Return the [X, Y] coordinate for the center point of the cell that contains the specified text.  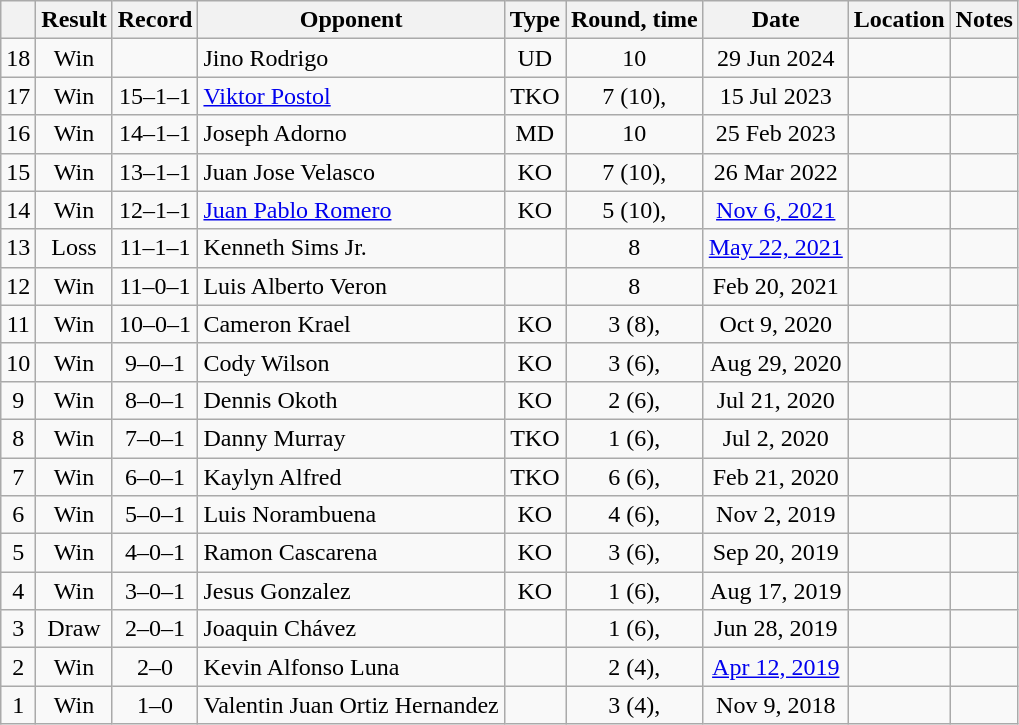
Luis Norambuena [351, 515]
Dennis Okoth [351, 400]
Round, time [635, 20]
Aug 17, 2019 [776, 591]
Luis Alberto Veron [351, 286]
9 [18, 400]
Feb 20, 2021 [776, 286]
May 22, 2021 [776, 248]
12–1–1 [155, 210]
15 [18, 172]
Kenneth Sims Jr. [351, 248]
Cody Wilson [351, 362]
Nov 2, 2019 [776, 515]
Result [74, 20]
6 [18, 515]
6 (6), [635, 477]
3 [18, 629]
4 [18, 591]
Jul 21, 2020 [776, 400]
Jesus Gonzalez [351, 591]
6–0–1 [155, 477]
Aug 29, 2020 [776, 362]
2 (6), [635, 400]
Kaylyn Alfred [351, 477]
15 Jul 2023 [776, 96]
3 (4), [635, 705]
Kevin Alfonso Luna [351, 667]
8–0–1 [155, 400]
Sep 20, 2019 [776, 553]
Notes [984, 20]
2 (4), [635, 667]
MD [534, 134]
5 (10), [635, 210]
15–1–1 [155, 96]
5–0–1 [155, 515]
1 [18, 705]
4 (6), [635, 515]
12 [18, 286]
Juan Pablo Romero [351, 210]
26 Mar 2022 [776, 172]
Type [534, 20]
29 Jun 2024 [776, 58]
Date [776, 20]
Juan Jose Velasco [351, 172]
14–1–1 [155, 134]
Valentin Juan Ortiz Hernandez [351, 705]
Feb 21, 2020 [776, 477]
Nov 6, 2021 [776, 210]
2–0 [155, 667]
4–0–1 [155, 553]
17 [18, 96]
UD [534, 58]
Cameron Krael [351, 324]
7 [18, 477]
9–0–1 [155, 362]
1–0 [155, 705]
Apr 12, 2019 [776, 667]
Loss [74, 248]
14 [18, 210]
11–1–1 [155, 248]
Jul 2, 2020 [776, 438]
Record [155, 20]
3 (8), [635, 324]
11 [18, 324]
16 [18, 134]
Jun 28, 2019 [776, 629]
2 [18, 667]
Joaquin Chávez [351, 629]
Viktor Postol [351, 96]
11–0–1 [155, 286]
Ramon Cascarena [351, 553]
Nov 9, 2018 [776, 705]
13 [18, 248]
2–0–1 [155, 629]
13–1–1 [155, 172]
Jino Rodrigo [351, 58]
Opponent [351, 20]
7–0–1 [155, 438]
25 Feb 2023 [776, 134]
3–0–1 [155, 591]
Joseph Adorno [351, 134]
Danny Murray [351, 438]
10–0–1 [155, 324]
Draw [74, 629]
18 [18, 58]
Location [899, 20]
Oct 9, 2020 [776, 324]
5 [18, 553]
